From the cell containing the given text, extract its center point as [x, y] coordinate. 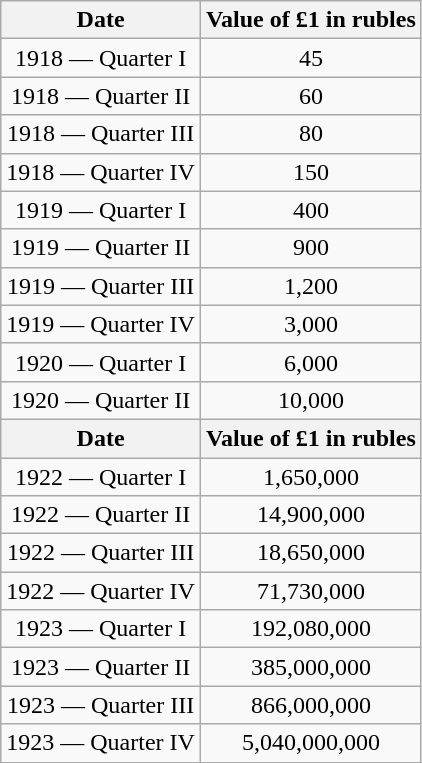
1923 — Quarter II [101, 667]
1923 — Quarter I [101, 629]
192,080,000 [310, 629]
1920 — Quarter I [101, 362]
5,040,000,000 [310, 743]
150 [310, 172]
1918 — Quarter I [101, 58]
1,650,000 [310, 477]
1918 — Quarter II [101, 96]
45 [310, 58]
1919 — Quarter IV [101, 324]
1918 — Quarter III [101, 134]
1923 — Quarter III [101, 705]
6,000 [310, 362]
71,730,000 [310, 591]
80 [310, 134]
1918 — Quarter IV [101, 172]
400 [310, 210]
1919 — Quarter I [101, 210]
866,000,000 [310, 705]
1922 — Quarter IV [101, 591]
1922 — Quarter I [101, 477]
900 [310, 248]
1922 — Quarter III [101, 553]
18,650,000 [310, 553]
14,900,000 [310, 515]
1920 — Quarter II [101, 400]
60 [310, 96]
1919 — Quarter III [101, 286]
10,000 [310, 400]
1922 — Quarter II [101, 515]
1,200 [310, 286]
385,000,000 [310, 667]
1919 — Quarter II [101, 248]
3,000 [310, 324]
1923 — Quarter IV [101, 743]
